Capture the cell that displays the provided text and extract its (X, Y) central coordinate. 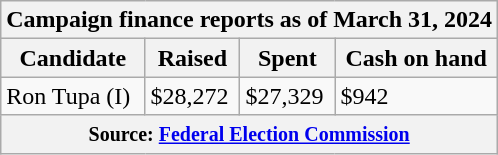
Ron Tupa (I) (73, 96)
Spent (288, 58)
$27,329 (288, 96)
Raised (192, 58)
Source: Federal Election Commission (250, 134)
$28,272 (192, 96)
$942 (416, 96)
Cash on hand (416, 58)
Candidate (73, 58)
Campaign finance reports as of March 31, 2024 (250, 20)
